Return [X, Y] of the center of cell containing provided text 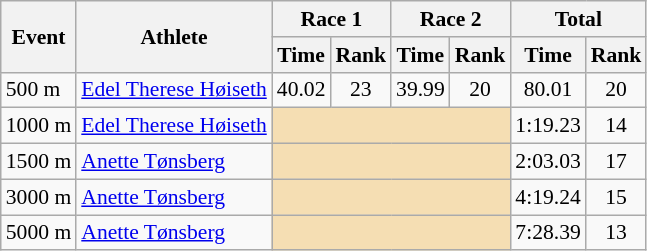
23 [362, 90]
5000 m [38, 233]
14 [616, 126]
13 [616, 233]
39.99 [420, 90]
1000 m [38, 126]
15 [616, 197]
Athlete [174, 36]
2:03.03 [548, 162]
1:19.23 [548, 126]
500 m [38, 90]
7:28.39 [548, 233]
17 [616, 162]
Race 2 [450, 19]
Total [578, 19]
Race 1 [332, 19]
3000 m [38, 197]
Event [38, 36]
1500 m [38, 162]
40.02 [302, 90]
4:19.24 [548, 197]
80.01 [548, 90]
